Output the (X, Y) coordinate of the center of the cell containing the given text.  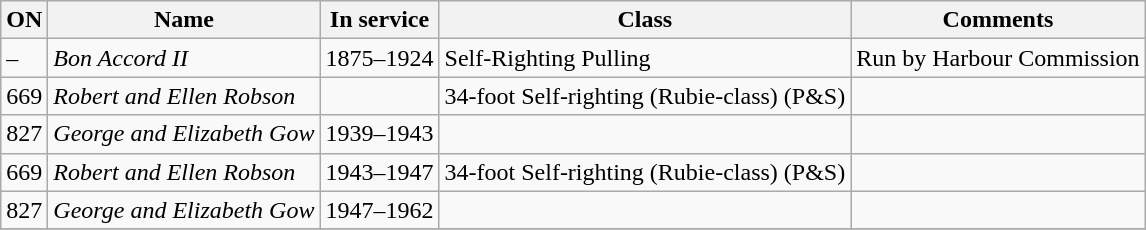
1875–1924 (380, 58)
– (24, 58)
Run by Harbour Commission (998, 58)
1947–1962 (380, 210)
Class (645, 20)
ON (24, 20)
Self-Righting Pulling (645, 58)
1943–1947 (380, 172)
Comments (998, 20)
In service (380, 20)
Name (184, 20)
Bon Accord II (184, 58)
1939–1943 (380, 134)
